Output the [X, Y] coordinate of the center of the cell containing the given text.  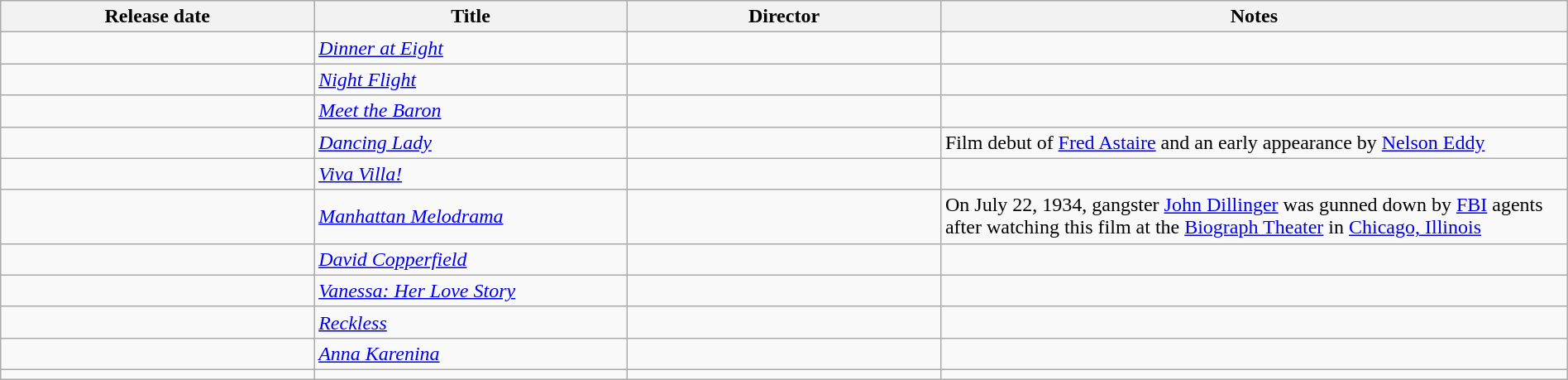
Title [471, 17]
Film debut of Fred Astaire and an early appearance by Nelson Eddy [1254, 142]
Director [784, 17]
Anna Karenina [471, 354]
Reckless [471, 322]
Night Flight [471, 79]
Vanessa: Her Love Story [471, 291]
Viva Villa! [471, 174]
Manhattan Melodrama [471, 217]
Release date [157, 17]
Notes [1254, 17]
Meet the Baron [471, 111]
David Copperfield [471, 259]
Dancing Lady [471, 142]
On July 22, 1934, gangster John Dillinger was gunned down by FBI agents after watching this film at the Biograph Theater in Chicago, Illinois [1254, 217]
Dinner at Eight [471, 48]
